Locate the cell with the specified text and output its (x, y) center coordinate. 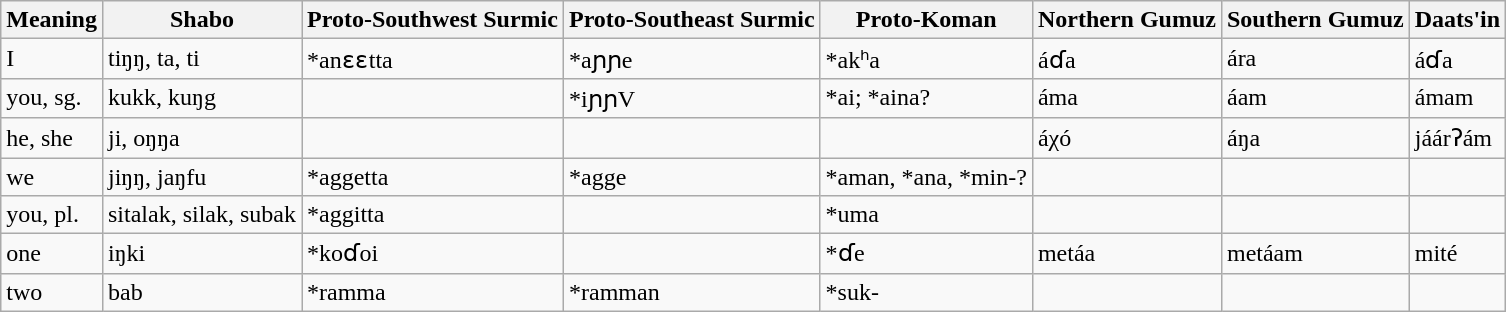
*ramma (433, 292)
*ɗe (926, 254)
we (52, 177)
*ai; *aina? (926, 98)
metáam (1315, 254)
Daats'in (1457, 20)
ára (1315, 59)
metáa (1126, 254)
*uma (926, 215)
áam (1315, 98)
ámam (1457, 98)
Southern Gumuz (1315, 20)
áχó (1126, 138)
jiŋŋ, jaŋfu (202, 177)
*aɲɲe (692, 59)
Shabo (202, 20)
*akʰa (926, 59)
you, sg. (52, 98)
*suk- (926, 292)
*aman, *ana, *min-? (926, 177)
*aggitta (433, 215)
one (52, 254)
sitalak, silak, subak (202, 215)
kukk, kuŋg (202, 98)
*ramman (692, 292)
Proto-Koman (926, 20)
bab (202, 292)
Meaning (52, 20)
tiŋŋ, ta, ti (202, 59)
*koɗoi (433, 254)
he, she (52, 138)
Northern Gumuz (1126, 20)
*anɛɛtta (433, 59)
áma (1126, 98)
Proto-Southeast Surmic (692, 20)
*iɲɲV (692, 98)
*agge (692, 177)
*aggetta (433, 177)
jáárʔám (1457, 138)
Proto-Southwest Surmic (433, 20)
two (52, 292)
áŋa (1315, 138)
iŋki (202, 254)
you, pl. (52, 215)
ji, oŋŋa (202, 138)
I (52, 59)
mité (1457, 254)
